Provide the (x, y) coordinate of the cell's center where the given text is located.  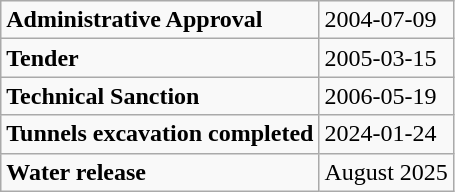
2004-07-09 (386, 20)
Tender (160, 58)
2006-05-19 (386, 96)
August 2025 (386, 172)
Water release (160, 172)
2005-03-15 (386, 58)
Technical Sanction (160, 96)
2024-01-24 (386, 134)
Administrative Approval (160, 20)
Tunnels excavation completed (160, 134)
